Pinpoint the cell where the given text exists, returning its [X, Y] midpoint coordinate. 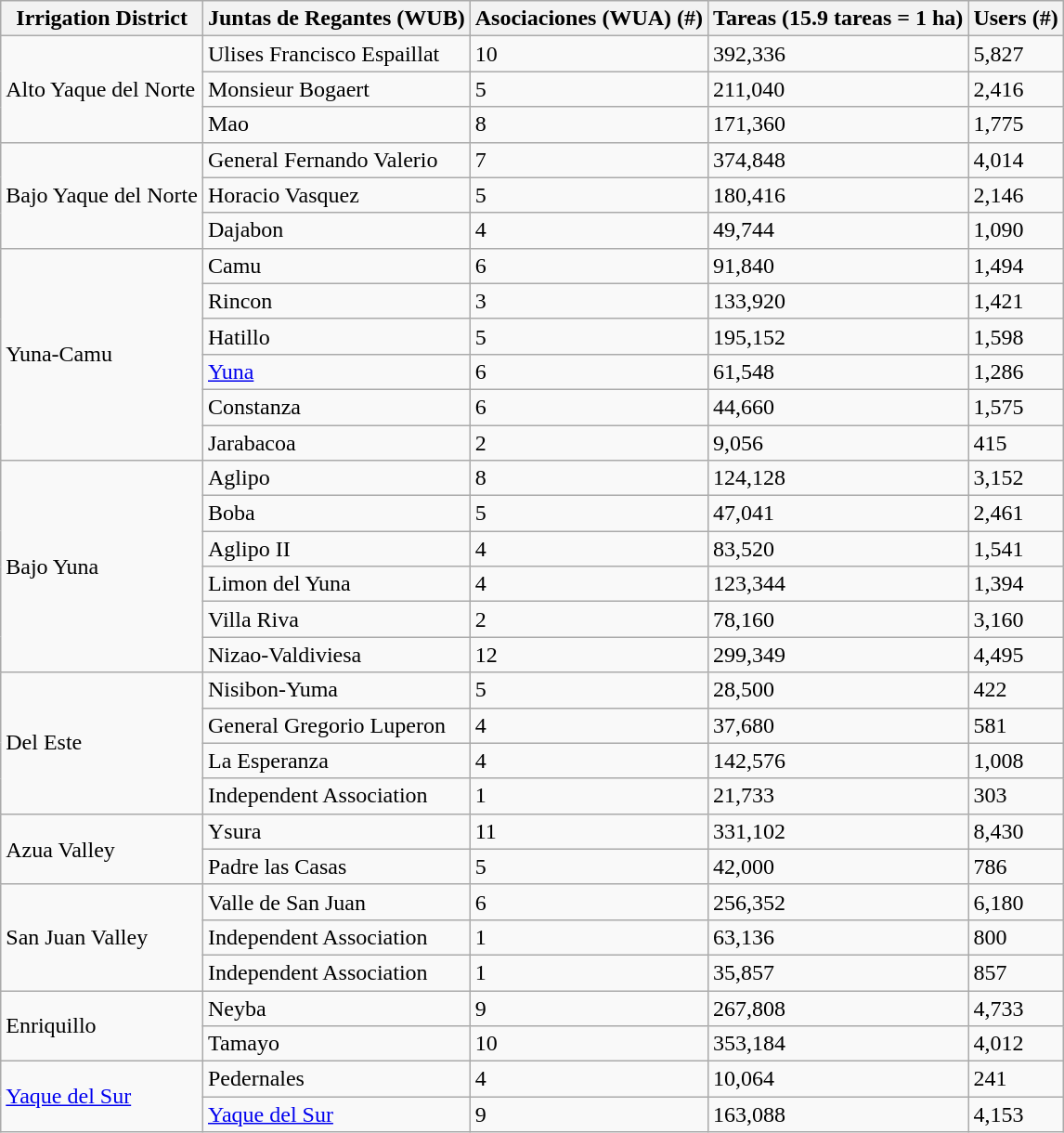
63,136 [838, 937]
Del Este [102, 743]
4,495 [1016, 655]
42,000 [838, 866]
3 [589, 301]
Valle de San Juan [336, 902]
415 [1016, 443]
581 [1016, 725]
211,040 [838, 89]
Jarabacoa [336, 443]
Aglipo [336, 478]
10,064 [838, 1079]
Enriquillo [102, 1025]
8,430 [1016, 831]
303 [1016, 796]
1,090 [1016, 230]
San Juan Valley [102, 937]
21,733 [838, 796]
1,575 [1016, 407]
Nizao-Valdiviesa [336, 655]
General Fernando Valerio [336, 160]
4,012 [1016, 1044]
800 [1016, 937]
1,286 [1016, 371]
422 [1016, 690]
Pedernales [336, 1079]
267,808 [838, 1008]
171,360 [838, 124]
Tareas (15.9 tareas = 1 ha) [838, 19]
1,394 [1016, 584]
Boba [336, 514]
4,014 [1016, 160]
163,088 [838, 1114]
Aglipo II [336, 549]
331,102 [838, 831]
124,128 [838, 478]
Alto Yaque del Norte [102, 89]
Mao [336, 124]
4,733 [1016, 1008]
786 [1016, 866]
3,160 [1016, 619]
1,008 [1016, 761]
7 [589, 160]
256,352 [838, 902]
Bajo Yaque del Norte [102, 195]
Rincon [336, 301]
Monsieur Bogaert [336, 89]
47,041 [838, 514]
Villa Riva [336, 619]
91,840 [838, 266]
Padre las Casas [336, 866]
241 [1016, 1079]
3,152 [1016, 478]
Dajabon [336, 230]
133,920 [838, 301]
5,827 [1016, 54]
Horacio Vasquez [336, 195]
Constanza [336, 407]
Yuna-Camu [102, 354]
49,744 [838, 230]
2,416 [1016, 89]
Camu [336, 266]
857 [1016, 972]
35,857 [838, 972]
374,848 [838, 160]
44,660 [838, 407]
1,775 [1016, 124]
12 [589, 655]
353,184 [838, 1044]
11 [589, 831]
Irrigation District [102, 19]
142,576 [838, 761]
Limon del Yuna [336, 584]
La Esperanza [336, 761]
1,494 [1016, 266]
37,680 [838, 725]
6,180 [1016, 902]
195,152 [838, 336]
Tamayo [336, 1044]
Neyba [336, 1008]
2,461 [1016, 514]
392,336 [838, 54]
123,344 [838, 584]
Juntas de Regantes (WUB) [336, 19]
1,598 [1016, 336]
9,056 [838, 443]
Users (#) [1016, 19]
Ulises Francisco Espaillat [336, 54]
78,160 [838, 619]
299,349 [838, 655]
Asociaciones (WUA) (#) [589, 19]
General Gregorio Luperon [336, 725]
28,500 [838, 690]
4,153 [1016, 1114]
Azua Valley [102, 849]
Nisibon-Yuma [336, 690]
2,146 [1016, 195]
Yuna [336, 371]
180,416 [838, 195]
83,520 [838, 549]
1,541 [1016, 549]
1,421 [1016, 301]
Hatillo [336, 336]
Bajo Yuna [102, 566]
61,548 [838, 371]
Ysura [336, 831]
